Return the (x, y) coordinate for the center point of the cell that contains the specified text.  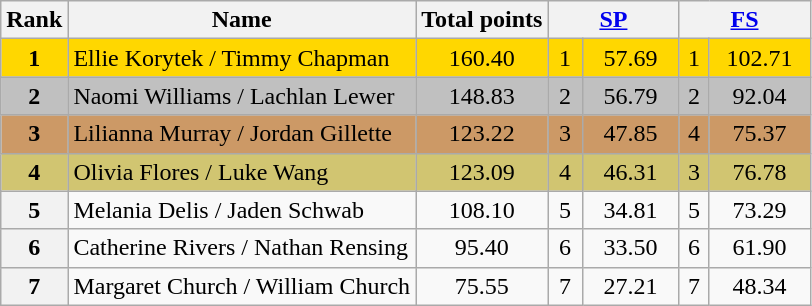
FS (744, 20)
75.37 (760, 134)
Melania Delis / Jaden Schwab (242, 210)
Ellie Korytek / Timmy Chapman (242, 58)
73.29 (760, 210)
123.09 (482, 172)
148.83 (482, 96)
46.31 (630, 172)
76.78 (760, 172)
57.69 (630, 58)
92.04 (760, 96)
47.85 (630, 134)
33.50 (630, 248)
Name (242, 20)
102.71 (760, 58)
56.79 (630, 96)
123.22 (482, 134)
SP (614, 20)
34.81 (630, 210)
Naomi Williams / Lachlan Lewer (242, 96)
Margaret Church / William Church (242, 286)
Catherine Rivers / Nathan Rensing (242, 248)
95.40 (482, 248)
27.21 (630, 286)
Rank (34, 20)
48.34 (760, 286)
160.40 (482, 58)
Olivia Flores / Luke Wang (242, 172)
61.90 (760, 248)
Total points (482, 20)
108.10 (482, 210)
Lilianna Murray / Jordan Gillette (242, 134)
75.55 (482, 286)
